Return (X, Y) of the center of cell containing provided text 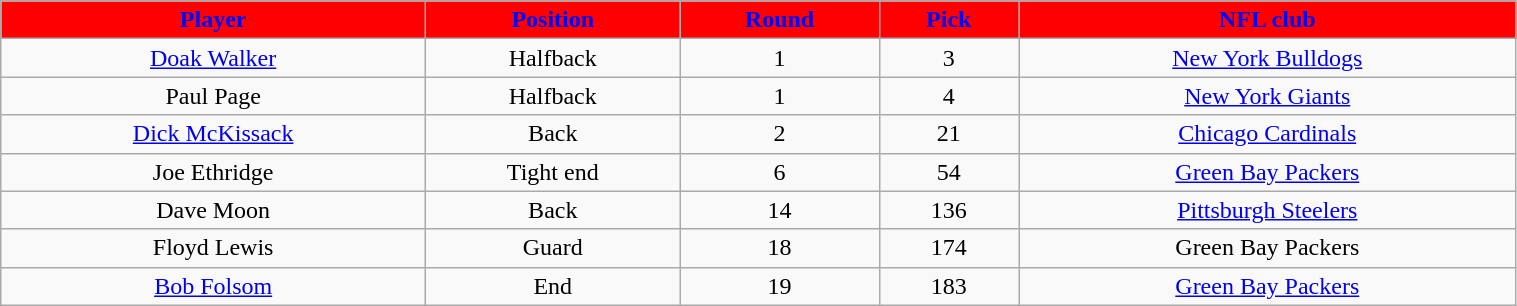
Floyd Lewis (214, 248)
Joe Ethridge (214, 172)
2 (780, 134)
Round (780, 20)
54 (949, 172)
Pittsburgh Steelers (1267, 210)
End (553, 286)
136 (949, 210)
New York Giants (1267, 96)
Position (553, 20)
Chicago Cardinals (1267, 134)
4 (949, 96)
14 (780, 210)
Paul Page (214, 96)
Player (214, 20)
183 (949, 286)
174 (949, 248)
New York Bulldogs (1267, 58)
Tight end (553, 172)
19 (780, 286)
Doak Walker (214, 58)
21 (949, 134)
18 (780, 248)
6 (780, 172)
Pick (949, 20)
Dave Moon (214, 210)
Guard (553, 248)
Bob Folsom (214, 286)
NFL club (1267, 20)
Dick McKissack (214, 134)
3 (949, 58)
